Locate the cell with the specified text and output its (x, y) center coordinate. 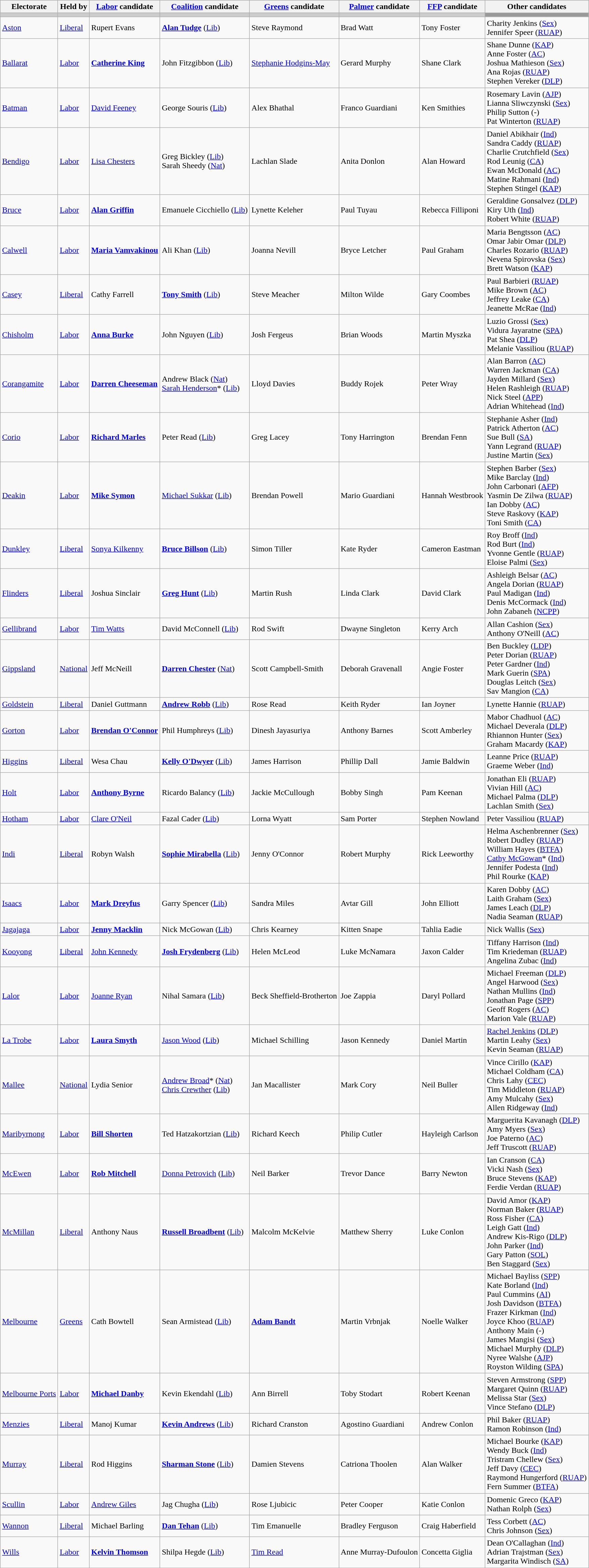
Bill Shorten (125, 1134)
Paul Graham (452, 250)
David Clark (452, 593)
Anthony Naus (125, 1232)
Andrew Conlon (452, 1424)
Rose Ljubicic (294, 1504)
Joanna Nevill (294, 250)
Ian Cranson (CA) Vicki Nash (Sex) Bruce Stevens (KAP) Ferdie Verdan (RUAP) (537, 1174)
Mark Cory (379, 1085)
Rebecca Filliponi (452, 210)
Anita Donlon (379, 161)
Tim Emanuelle (294, 1526)
Keith Ryder (379, 704)
Leanne Price (RUAP) Graeme Weber (Ind) (537, 761)
Brad Watt (379, 28)
Stephanie Hodgins-May (294, 63)
Kelly O'Dwyer (Lib) (205, 761)
Ali Khan (Lib) (205, 250)
Avtar Gill (379, 903)
Tony Foster (452, 28)
Franco Guardiani (379, 107)
Michael Freeman (DLP) Angel Harwood (Sex) Nathan Mullins (Ind) Jonathan Page (SPP) Geoff Rogers (AC) Marion Vale (RUAP) (537, 995)
Martin Myszka (452, 334)
Deakin (29, 495)
FFP candidate (452, 7)
Sean Armistead (Lib) (205, 1322)
Dunkley (29, 549)
Bruce Billson (Lib) (205, 549)
Darren Chester (Nat) (205, 669)
Malcolm McKelvie (294, 1232)
Electorate (29, 7)
Corio (29, 437)
McEwen (29, 1174)
Kitten Snape (379, 929)
Bendigo (29, 161)
Jagajaga (29, 929)
Corangamite (29, 383)
Robyn Walsh (125, 854)
Geraldine Gonsalvez (DLP) Kiry Uth (Ind) Robert White (RUAP) (537, 210)
Melbourne Ports (29, 1393)
Andrew Broad* (Nat) Chris Crewther (Lib) (205, 1085)
Kate Ryder (379, 549)
Emanuele Cicchiello (Lib) (205, 210)
Catherine King (125, 63)
Noelle Walker (452, 1322)
Jamie Baldwin (452, 761)
Milton Wilde (379, 295)
Tahlia Eadie (452, 929)
Flinders (29, 593)
Palmer candidate (379, 7)
Russell Broadbent (Lib) (205, 1232)
Greg Lacey (294, 437)
Brendan O'Connor (125, 730)
Rick Leeworthy (452, 854)
Daniel Martin (452, 1040)
Hayleigh Carlson (452, 1134)
Kerry Arch (452, 629)
Manoj Kumar (125, 1424)
Alex Bhathal (294, 107)
Holt (29, 792)
Lydia Senior (125, 1085)
Rupert Evans (125, 28)
Helen McLeod (294, 951)
Menzies (29, 1424)
Phil Baker (RUAP) Ramon Robinson (Ind) (537, 1424)
Lachlan Slade (294, 161)
Neil Barker (294, 1174)
Wills (29, 1552)
Mark Dreyfus (125, 903)
Scott Amberley (452, 730)
Allan Cashion (Sex) Anthony O'Neill (AC) (537, 629)
George Souris (Lib) (205, 107)
Linda Clark (379, 593)
Maria Vamvakinou (125, 250)
Charity Jenkins (Sex) Jennifer Speer (RUAP) (537, 28)
La Trobe (29, 1040)
Indi (29, 854)
Michael Schilling (294, 1040)
Michael Sukkar (Lib) (205, 495)
McMillan (29, 1232)
Lisa Chesters (125, 161)
Andrew Giles (125, 1504)
Robert Murphy (379, 854)
Daryl Pollard (452, 995)
Peter Cooper (379, 1504)
Daniel Guttmann (125, 704)
Melbourne (29, 1322)
Shane Clark (452, 63)
Ashleigh Belsar (AC) Angela Dorian (RUAP) Paul Madigan (Ind) Denis McCormack (Ind) John Zabaneh (NCPP) (537, 593)
Jonathan Eli (RUAP) Vivian Hill (AC) Michael Palma (DLP) Lachlan Smith (Sex) (537, 792)
Jason Kennedy (379, 1040)
Marguerita Kavanagh (DLP) Amy Myers (Sex) Joe Paterno (AC) Jeff Truscott (RUAP) (537, 1134)
Shane Dunne (KAP) Anne Foster (AC) Joshua Mathieson (Sex) Ana Rojas (RUAP) Stephen Vereker (DLP) (537, 63)
Catriona Thoolen (379, 1464)
James Harrison (294, 761)
Helma Aschenbrenner (Sex) Robert Dudley (RUAP) William Hayes (BTFA) Cathy McGowan* (Ind) Jennifer Podesta (Ind) Phil Rourke (KAP) (537, 854)
Kevin Ekendahl (Lib) (205, 1393)
Goldstein (29, 704)
Matthew Sherry (379, 1232)
Beck Sheffield-Brotherton (294, 995)
Agostino Guardiani (379, 1424)
Jaxon Calder (452, 951)
Gellibrand (29, 629)
Rod Higgins (125, 1464)
Gorton (29, 730)
Sonya Kilkenny (125, 549)
John Elliott (452, 903)
Steve Raymond (294, 28)
Greg Hunt (Lib) (205, 593)
Chisholm (29, 334)
John Nguyen (Lib) (205, 334)
Greg Bickley (Lib) Sarah Sheedy (Nat) (205, 161)
Wannon (29, 1526)
Joanne Ryan (125, 995)
Bruce (29, 210)
Dinesh Jayasuriya (294, 730)
Jason Wood (Lib) (205, 1040)
Sandra Miles (294, 903)
Stephen Nowland (452, 819)
Isaacs (29, 903)
Lynette Keleher (294, 210)
Joshua Sinclair (125, 593)
Paul Barbieri (RUAP) Mike Brown (AC) Jeffrey Leake (CA) Jeanette McRae (Ind) (537, 295)
Gerard Murphy (379, 63)
Domenic Greco (KAP) Nathan Rolph (Sex) (537, 1504)
Ballarat (29, 63)
Tim Read (294, 1552)
Josh Frydenberg (Lib) (205, 951)
Kevin Andrews (Lib) (205, 1424)
Michael Bourke (KAP) Wendy Buck (Ind) Tristram Chellew (Sex) Jeff Davy (CEC) Raymond Hungerford (RUAP) Fern Summer (BTFA) (537, 1464)
Scullin (29, 1504)
Greens (73, 1322)
Lynette Hannie (RUAP) (537, 704)
Sam Porter (379, 819)
Joe Zappia (379, 995)
Craig Haberfield (452, 1526)
Peter Vassiliou (RUAP) (537, 819)
Michael Danby (125, 1393)
Higgins (29, 761)
Cath Bowtell (125, 1322)
Martin Vrbnjak (379, 1322)
Dean O'Callaghan (Ind) Adrian Trajstman (Sex) Margarita Windisch (SA) (537, 1552)
Sophie Mirabella (Lib) (205, 854)
Neil Buller (452, 1085)
Jackie McCullough (294, 792)
Batman (29, 107)
Kooyong (29, 951)
Tim Watts (125, 629)
David Amor (KAP) Norman Baker (RUAP) Ross Fisher (CA) Leigh Gatt (Ind) Andrew Kis-Rigo (DLP) John Parker (Ind) Gary Patton (SOL) Ben Staggard (Sex) (537, 1232)
Ben Buckley (LDP) Peter Dorian (RUAP) Peter Gardner (Ind) Mark Guerin (SPA) Douglas Leitch (Sex) Sav Mangion (CA) (537, 669)
Donna Petrovich (Lib) (205, 1174)
Bobby Singh (379, 792)
Garry Spencer (Lib) (205, 903)
Mario Guardiani (379, 495)
Casey (29, 295)
Nick Wallis (Sex) (537, 929)
Rod Swift (294, 629)
Cathy Farrell (125, 295)
Richard Keech (294, 1134)
Rose Read (294, 704)
Sharman Stone (Lib) (205, 1464)
Rob Mitchell (125, 1174)
Josh Fergeus (294, 334)
Roy Broff (Ind) Rod Burt (Ind) Yvonne Gentle (RUAP) Eloise Palmi (Sex) (537, 549)
Other candidates (537, 7)
Fazal Cader (Lib) (205, 819)
Daniel Abikhair (Ind) Sandra Caddy (RUAP) Charlie Crutchfield (Sex) Rod Leunig (CA) Ewan McDonald (AC) Matine Rahmani (Ind) Stephen Stingel (KAP) (537, 161)
Held by (73, 7)
Aston (29, 28)
Lorna Wyatt (294, 819)
Jan Macallister (294, 1085)
Pam Keenan (452, 792)
Jenny Macklin (125, 929)
Steven Armstrong (SPP) Margaret Quinn (RUAP) Melissa Star (Sex) Vince Stefano (DLP) (537, 1393)
Gippsland (29, 669)
Alan Tudge (Lib) (205, 28)
Brendan Powell (294, 495)
David McConnell (Lib) (205, 629)
John Kennedy (125, 951)
Stephanie Asher (Ind) Patrick Atherton (AC) Sue Bull (SA) Yann Legrand (RUAP) Justine Martin (Sex) (537, 437)
Michael Barling (125, 1526)
Murray (29, 1464)
Alan Howard (452, 161)
Shilpa Hegde (Lib) (205, 1552)
Angie Foster (452, 669)
Brendan Fenn (452, 437)
Mike Symon (125, 495)
David Feeney (125, 107)
Anthony Byrne (125, 792)
Gary Coombes (452, 295)
Jenny O'Connor (294, 854)
Rachel Jenkins (DLP) Martin Leahy (Sex) Kevin Seaman (RUAP) (537, 1040)
Vince Cirillo (KAP) Michael Coldham (CA) Chris Lahy (CEC) Tim Middleton (RUAP) Amy Mulcahy (Sex) Allen Ridgeway (Ind) (537, 1085)
Concetta Giglia (452, 1552)
Anna Burke (125, 334)
Jeff McNeill (125, 669)
Luke Conlon (452, 1232)
Tony Smith (Lib) (205, 295)
Richard Cranston (294, 1424)
Bryce Letcher (379, 250)
Tiffany Harrison (Ind) Tim Kriedeman (RUAP) Angelina Zubac (Ind) (537, 951)
Simon Tiller (294, 549)
Maria Bengtsson (AC) Omar Jabir Omar (DLP) Charles Rozario (RUAP) Nevena Spirovska (Sex) Brett Watson (KAP) (537, 250)
Andrew Robb (Lib) (205, 704)
Ken Smithies (452, 107)
Brian Woods (379, 334)
Clare O'Neil (125, 819)
Luzio Grossi (Sex) Vidura Jayaratne (SPA) Pat Shea (DLP) Melanie Vassiliou (RUAP) (537, 334)
Chris Kearney (294, 929)
Coalition candidate (205, 7)
Tony Harrington (379, 437)
Damien Stevens (294, 1464)
Tess Corbett (AC) Chris Johnson (Sex) (537, 1526)
Ann Birrell (294, 1393)
Trevor Dance (379, 1174)
Mabor Chadhuol (AC) Michael Deverala (DLP) Rhiannon Hunter (Sex) Graham Macardy (KAP) (537, 730)
Ted Hatzakortzian (Lib) (205, 1134)
Nihal Samara (Lib) (205, 995)
Lalor (29, 995)
Rosemary Lavin (AJP) Lianna Sliwczynski (Sex) Philip Sutton (-) Pat Winterton (RUAP) (537, 107)
Hannah Westbrook (452, 495)
Andrew Black (Nat) Sarah Henderson* (Lib) (205, 383)
Deborah Gravenall (379, 669)
Paul Tuyau (379, 210)
Hotham (29, 819)
Anthony Barnes (379, 730)
Buddy Rojek (379, 383)
Toby Stodart (379, 1393)
Katie Conlon (452, 1504)
Barry Newton (452, 1174)
Phillip Dall (379, 761)
Cameron Eastman (452, 549)
Wesa Chau (125, 761)
Luke McNamara (379, 951)
Ricardo Balancy (Lib) (205, 792)
Darren Cheeseman (125, 383)
John Fitzgibbon (Lib) (205, 63)
Alan Barron (AC) Warren Jackman (CA) Jayden Millard (Sex) Helen Rashleigh (RUAP) Nick Steel (APP) Adrian Whitehead (Ind) (537, 383)
Richard Marles (125, 437)
Peter Read (Lib) (205, 437)
Nick McGowan (Lib) (205, 929)
Kelvin Thomson (125, 1552)
Dwayne Singleton (379, 629)
Peter Wray (452, 383)
Martin Rush (294, 593)
Maribyrnong (29, 1134)
Stephen Barber (Sex) Mike Barclay (Ind) John Carbonari (AFP) Yasmin De Zilwa (RUAP) Ian Dobby (AC) Steve Raskovy (KAP) Toni Smith (CA) (537, 495)
Scott Campbell-Smith (294, 669)
Mallee (29, 1085)
Karen Dobby (AC) Laith Graham (Sex) James Leach (DLP) Nadia Seaman (RUAP) (537, 903)
Greens candidate (294, 7)
Bradley Ferguson (379, 1526)
Phil Humphreys (Lib) (205, 730)
Robert Keenan (452, 1393)
Jag Chugha (Lib) (205, 1504)
Dan Tehan (Lib) (205, 1526)
Labor candidate (125, 7)
Alan Walker (452, 1464)
Ian Joyner (452, 704)
Lloyd Davies (294, 383)
Alan Griffin (125, 210)
Philip Cutler (379, 1134)
Calwell (29, 250)
Steve Meacher (294, 295)
Adam Bandt (294, 1322)
Laura Smyth (125, 1040)
Anne Murray-Dufoulon (379, 1552)
